Search for the cell housing the specified text and yield its [x, y] center coordinate. 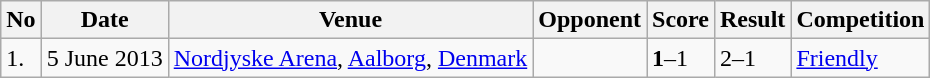
Date [104, 20]
Opponent [590, 20]
2–1 [752, 58]
1–1 [681, 58]
Result [752, 20]
Friendly [860, 58]
5 June 2013 [104, 58]
1. [21, 58]
No [21, 20]
Nordjyske Arena, Aalborg, Denmark [350, 58]
Competition [860, 20]
Venue [350, 20]
Score [681, 20]
